Find where the given text appears and provide that cell's center as [x, y] coordinate. 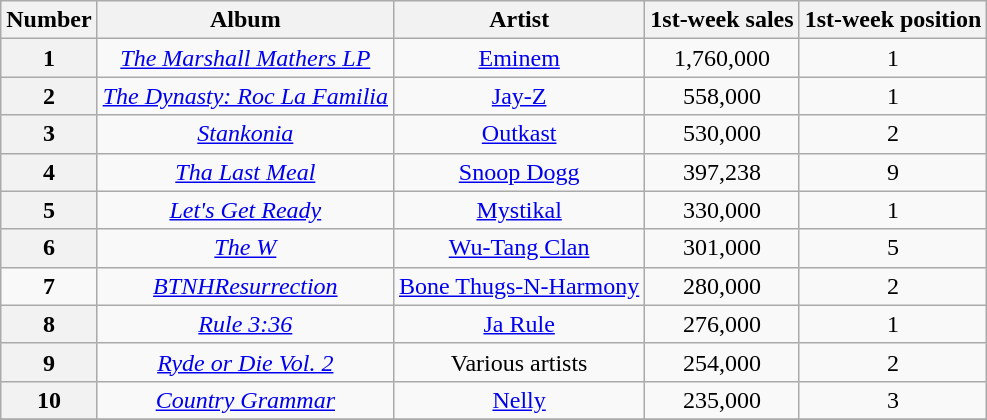
Album [245, 20]
280,000 [722, 286]
Tha Last Meal [245, 172]
Artist [520, 20]
Snoop Dogg [520, 172]
Outkast [520, 134]
Number [49, 20]
530,000 [722, 134]
301,000 [722, 248]
7 [49, 286]
8 [49, 324]
235,000 [722, 400]
The W [245, 248]
1st-week sales [722, 20]
397,238 [722, 172]
Ryde or Die Vol. 2 [245, 362]
Various artists [520, 362]
Wu-Tang Clan [520, 248]
276,000 [722, 324]
Let's Get Ready [245, 210]
10 [49, 400]
Jay-Z [520, 96]
Eminem [520, 58]
1st-week position [893, 20]
Bone Thugs-N-Harmony [520, 286]
6 [49, 248]
254,000 [722, 362]
Country Grammar [245, 400]
1,760,000 [722, 58]
Ja Rule [520, 324]
Stankonia [245, 134]
BTNHResurrection [245, 286]
Mystikal [520, 210]
Rule 3:36 [245, 324]
330,000 [722, 210]
Nelly [520, 400]
4 [49, 172]
558,000 [722, 96]
The Marshall Mathers LP [245, 58]
The Dynasty: Roc La Familia [245, 96]
